For the text-containing cell, return its midpoint in [x, y] coordinate format. 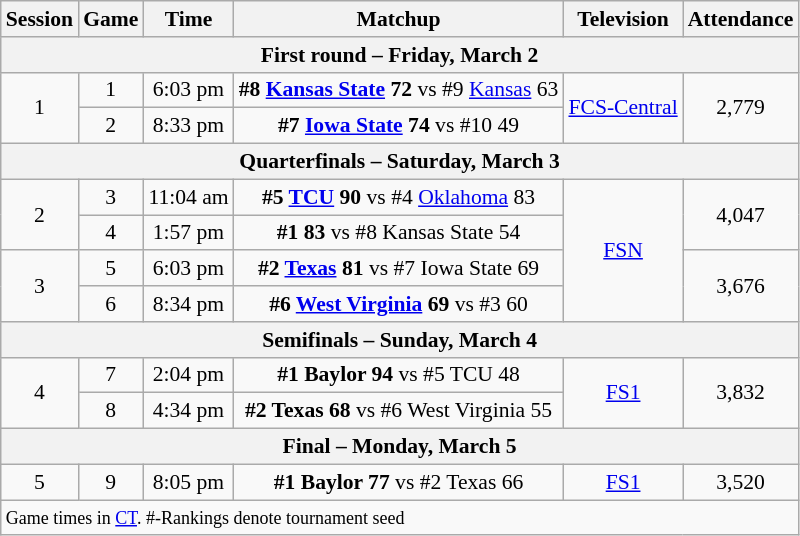
9 [110, 482]
8 [110, 411]
2,779 [741, 108]
1:57 pm [188, 233]
#2 Texas 68 vs #6 West Virginia 55 [399, 411]
Time [188, 19]
#1 Baylor 94 vs #5 TCU 48 [399, 375]
#7 Iowa State 74 vs #10 49 [399, 126]
3,832 [741, 392]
#2 Texas 81 vs #7 Iowa State 69 [399, 269]
First round – Friday, March 2 [400, 55]
8:34 pm [188, 304]
8:05 pm [188, 482]
3,676 [741, 286]
8:33 pm [188, 126]
Television [622, 19]
7 [110, 375]
Semifinals – Sunday, March 4 [400, 340]
Attendance [741, 19]
#8 Kansas State 72 vs #9 Kansas 63 [399, 90]
#5 TCU 90 vs #4 Oklahoma 83 [399, 197]
Matchup [399, 19]
FCS-Central [622, 108]
Quarterfinals – Saturday, March 3 [400, 162]
Game times in CT. #-Rankings denote tournament seed [400, 518]
4,047 [741, 214]
#6 West Virginia 69 vs #3 60 [399, 304]
3,520 [741, 482]
4:34 pm [188, 411]
11:04 am [188, 197]
6 [110, 304]
2:04 pm [188, 375]
FSN [622, 250]
Game [110, 19]
#1 83 vs #8 Kansas State 54 [399, 233]
Session [40, 19]
#1 Baylor 77 vs #2 Texas 66 [399, 482]
Final – Monday, March 5 [400, 447]
